Pinpoint the cell where the given text exists, returning its [X, Y] midpoint coordinate. 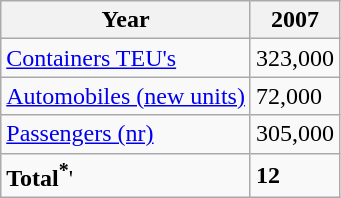
Passengers (nr) [126, 134]
12 [294, 176]
Year [126, 20]
323,000 [294, 58]
Containers TEU's [126, 58]
305,000 [294, 134]
72,000 [294, 96]
Total*' [126, 176]
Automobiles (new units) [126, 96]
2007 [294, 20]
